Scan for the cell matching the given text and deliver its [X, Y] coordinate at center. 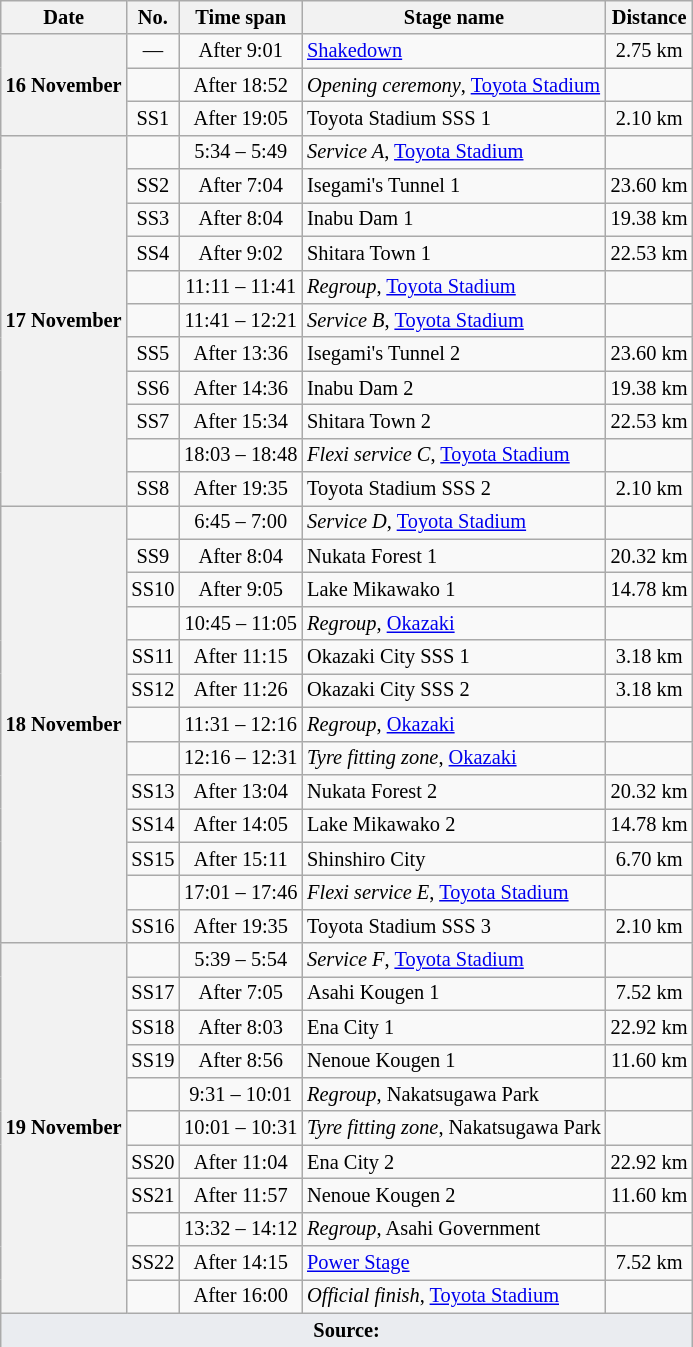
After 11:04 [240, 1162]
Isegami's Tunnel 2 [454, 354]
Power Stage [454, 1263]
SS11 [152, 657]
5:34 – 5:49 [240, 152]
18 November [64, 724]
Lake Mikawako 1 [454, 589]
No. [152, 17]
After 7:05 [240, 993]
Inabu Dam 2 [454, 388]
SS14 [152, 825]
Service B, Toyota Stadium [454, 320]
After 9:02 [240, 253]
SS2 [152, 186]
9:31 – 10:01 [240, 1094]
6.70 km [650, 859]
Toyota Stadium SSS 1 [454, 118]
13:32 – 14:12 [240, 1229]
SS20 [152, 1162]
17:01 – 17:46 [240, 892]
Isegami's Tunnel 1 [454, 186]
Inabu Dam 1 [454, 219]
Nenoue Kougen 1 [454, 1061]
SS8 [152, 489]
Ena City 1 [454, 1027]
Source: [347, 1330]
Shitara Town 2 [454, 421]
Toyota Stadium SSS 2 [454, 489]
After 11:26 [240, 690]
Nenoue Kougen 2 [454, 1195]
12:16 – 12:31 [240, 758]
SS12 [152, 690]
Service A, Toyota Stadium [454, 152]
Toyota Stadium SSS 3 [454, 926]
Asahi Kougen 1 [454, 993]
After 13:04 [240, 791]
SS7 [152, 421]
SS19 [152, 1061]
11:31 – 12:16 [240, 724]
After 8:03 [240, 1027]
Official finish, Toyota Stadium [454, 1296]
Nukata Forest 2 [454, 791]
Stage name [454, 17]
SS16 [152, 926]
After 11:57 [240, 1195]
SS9 [152, 556]
— [152, 51]
6:45 – 7:00 [240, 522]
After 14:05 [240, 825]
Service D, Toyota Stadium [454, 522]
11:11 – 11:41 [240, 287]
After 8:56 [240, 1061]
After 7:04 [240, 186]
SS4 [152, 253]
Distance [650, 17]
After 9:01 [240, 51]
SS18 [152, 1027]
Flexi service E, Toyota Stadium [454, 892]
Shakedown [454, 51]
Flexi service C, Toyota Stadium [454, 455]
After 14:36 [240, 388]
SS22 [152, 1263]
After 11:15 [240, 657]
SS15 [152, 859]
Lake Mikawako 2 [454, 825]
After 19:05 [240, 118]
18:03 – 18:48 [240, 455]
After 13:36 [240, 354]
SS17 [152, 993]
Regroup, Toyota Stadium [454, 287]
Shitara Town 1 [454, 253]
Ena City 2 [454, 1162]
Okazaki City SSS 2 [454, 690]
After 9:05 [240, 589]
17 November [64, 320]
After 15:11 [240, 859]
SS3 [152, 219]
10:45 – 11:05 [240, 623]
5:39 – 5:54 [240, 960]
Tyre fitting zone, Okazaki [454, 758]
11:41 – 12:21 [240, 320]
After 15:34 [240, 421]
Opening ceremony, Toyota Stadium [454, 85]
SS5 [152, 354]
16 November [64, 84]
SS13 [152, 791]
SS6 [152, 388]
19 November [64, 1128]
Service F, Toyota Stadium [454, 960]
SS21 [152, 1195]
Regroup, Asahi Government [454, 1229]
10:01 – 10:31 [240, 1128]
Regroup, Nakatsugawa Park [454, 1094]
2.75 km [650, 51]
After 16:00 [240, 1296]
Date [64, 17]
Tyre fitting zone, Nakatsugawa Park [454, 1128]
Nukata Forest 1 [454, 556]
After 18:52 [240, 85]
Shinshiro City [454, 859]
SS1 [152, 118]
Okazaki City SSS 1 [454, 657]
Time span [240, 17]
After 14:15 [240, 1263]
SS10 [152, 589]
